Scan for the cell matching the given text and deliver its (X, Y) coordinate at center. 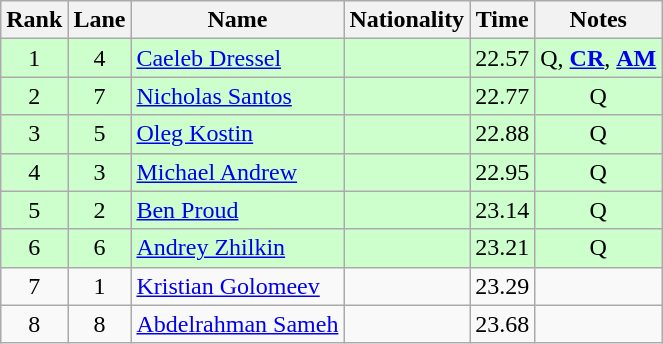
Abdelrahman Sameh (238, 324)
Time (502, 20)
Rank (34, 20)
Michael Andrew (238, 172)
23.14 (502, 210)
23.68 (502, 324)
Nationality (407, 20)
Lane (100, 20)
22.57 (502, 58)
Ben Proud (238, 210)
Notes (598, 20)
Kristian Golomeev (238, 286)
Q, CR, AM (598, 58)
Caeleb Dressel (238, 58)
Nicholas Santos (238, 96)
Andrey Zhilkin (238, 248)
Oleg Kostin (238, 134)
23.21 (502, 248)
Name (238, 20)
22.95 (502, 172)
23.29 (502, 286)
22.77 (502, 96)
22.88 (502, 134)
